Locate the cell with the specified text and output its (X, Y) center coordinate. 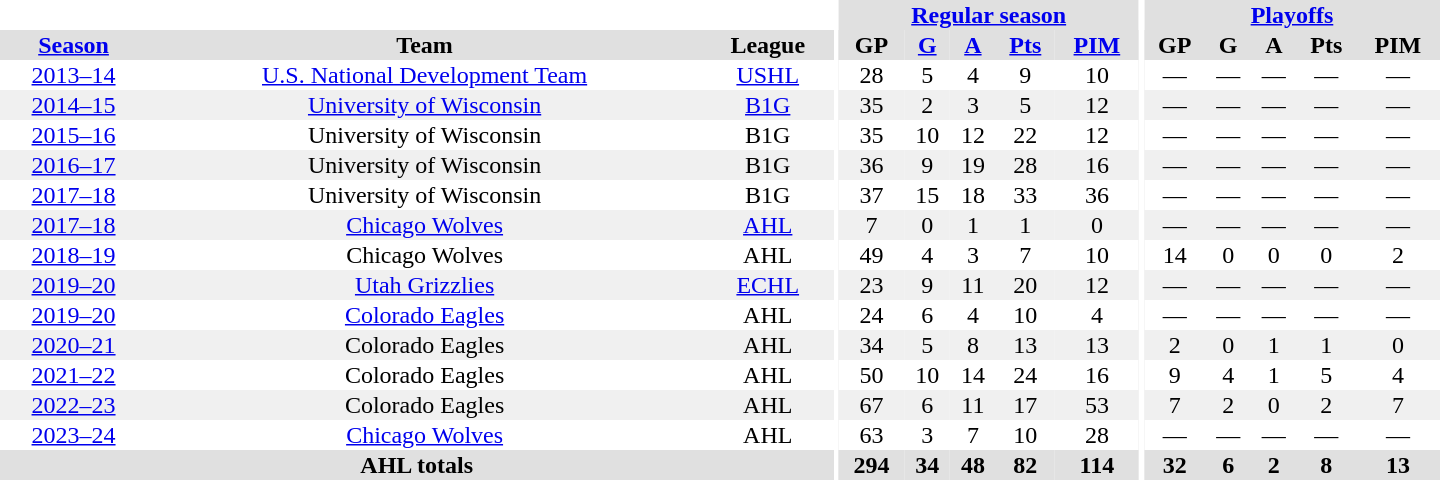
Utah Grizzlies (424, 285)
2022–23 (74, 405)
Season (74, 45)
Team (424, 45)
2016–17 (74, 165)
2015–16 (74, 135)
49 (871, 255)
2023–24 (74, 435)
Playoffs (1292, 15)
2021–22 (74, 375)
63 (871, 435)
League (768, 45)
ECHL (768, 285)
19 (973, 165)
2013–14 (74, 75)
82 (1026, 465)
2014–15 (74, 105)
U.S. National Development Team (424, 75)
17 (1026, 405)
AHL totals (416, 465)
18 (973, 195)
2018–19 (74, 255)
37 (871, 195)
2020–21 (74, 345)
33 (1026, 195)
50 (871, 375)
USHL (768, 75)
Regular season (988, 15)
15 (927, 195)
32 (1174, 465)
23 (871, 285)
22 (1026, 135)
20 (1026, 285)
48 (973, 465)
53 (1097, 405)
114 (1097, 465)
67 (871, 405)
294 (871, 465)
